Locate the cell with the specified text and output its [x, y] center coordinate. 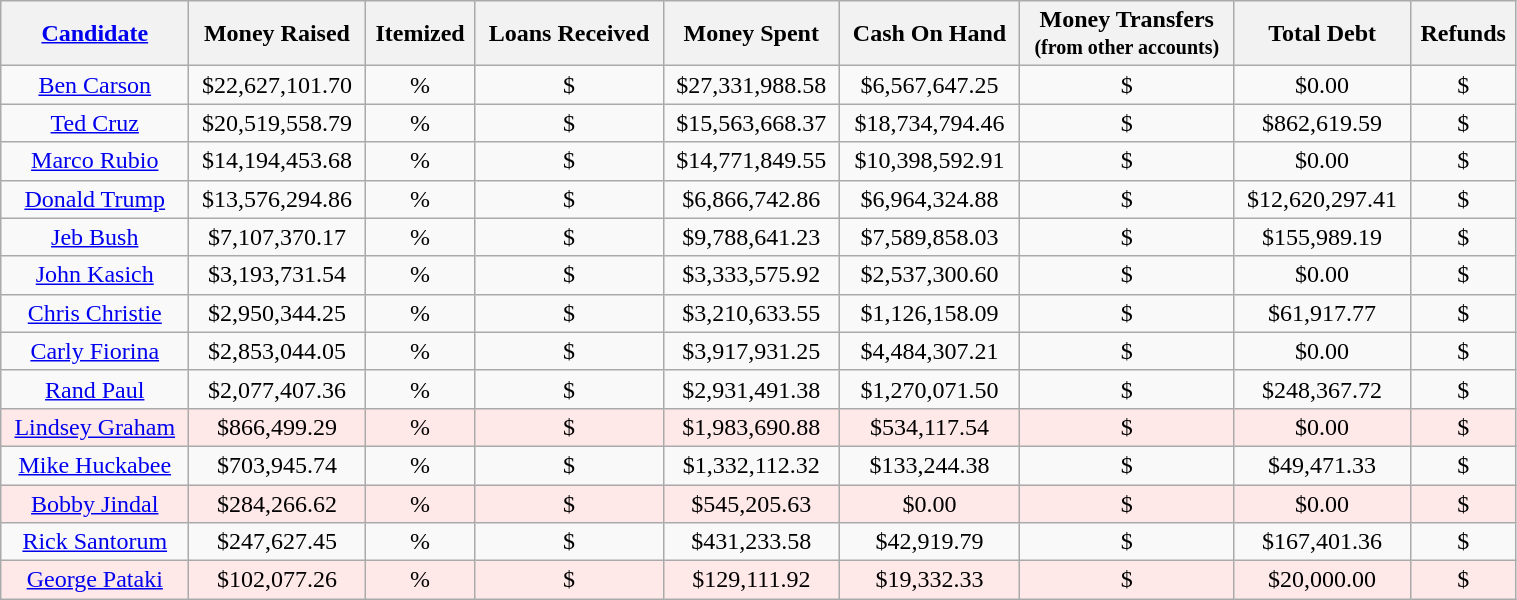
$1,983,690.88 [751, 427]
Chris Christie [95, 313]
$7,589,858.03 [929, 237]
$14,771,849.55 [751, 161]
$155,989.19 [1322, 237]
$248,367.72 [1322, 389]
$12,620,297.41 [1322, 199]
Candidate [95, 34]
George Pataki [95, 580]
$2,931,491.38 [751, 389]
John Kasich [95, 275]
$3,210,633.55 [751, 313]
$19,332.33 [929, 580]
$1,270,071.50 [929, 389]
Ted Cruz [95, 123]
$2,950,344.25 [277, 313]
$18,734,794.46 [929, 123]
Money Transfers(from other accounts) [1127, 34]
$6,567,647.25 [929, 85]
$4,484,307.21 [929, 351]
Cash On Hand [929, 34]
Lindsey Graham [95, 427]
Mike Huckabee [95, 465]
$10,398,592.91 [929, 161]
$866,499.29 [277, 427]
$133,244.38 [929, 465]
$3,193,731.54 [277, 275]
Money Raised [277, 34]
Total Debt [1322, 34]
$3,917,931.25 [751, 351]
$6,866,742.86 [751, 199]
$49,471.33 [1322, 465]
Rand Paul [95, 389]
$2,853,044.05 [277, 351]
$2,537,300.60 [929, 275]
$167,401.36 [1322, 542]
$534,117.54 [929, 427]
$2,077,407.36 [277, 389]
Carly Fiorina [95, 351]
Bobby Jindal [95, 503]
Loans Received [569, 34]
$545,205.63 [751, 503]
$6,964,324.88 [929, 199]
$431,233.58 [751, 542]
$13,576,294.86 [277, 199]
Marco Rubio [95, 161]
$15,563,668.37 [751, 123]
$1,126,158.09 [929, 313]
$22,627,101.70 [277, 85]
$862,619.59 [1322, 123]
$703,945.74 [277, 465]
$129,111.92 [751, 580]
Refunds [1463, 34]
$102,077.26 [277, 580]
Money Spent [751, 34]
$9,788,641.23 [751, 237]
$61,917.77 [1322, 313]
$27,331,988.58 [751, 85]
$20,000.00 [1322, 580]
$247,627.45 [277, 542]
$284,266.62 [277, 503]
$7,107,370.17 [277, 237]
$1,332,112.32 [751, 465]
$3,333,575.92 [751, 275]
Donald Trump [95, 199]
$42,919.79 [929, 542]
$14,194,453.68 [277, 161]
Itemized [420, 34]
Jeb Bush [95, 237]
Ben Carson [95, 85]
$20,519,558.79 [277, 123]
Rick Santorum [95, 542]
